From the cell containing the given text, extract its center point as (x, y) coordinate. 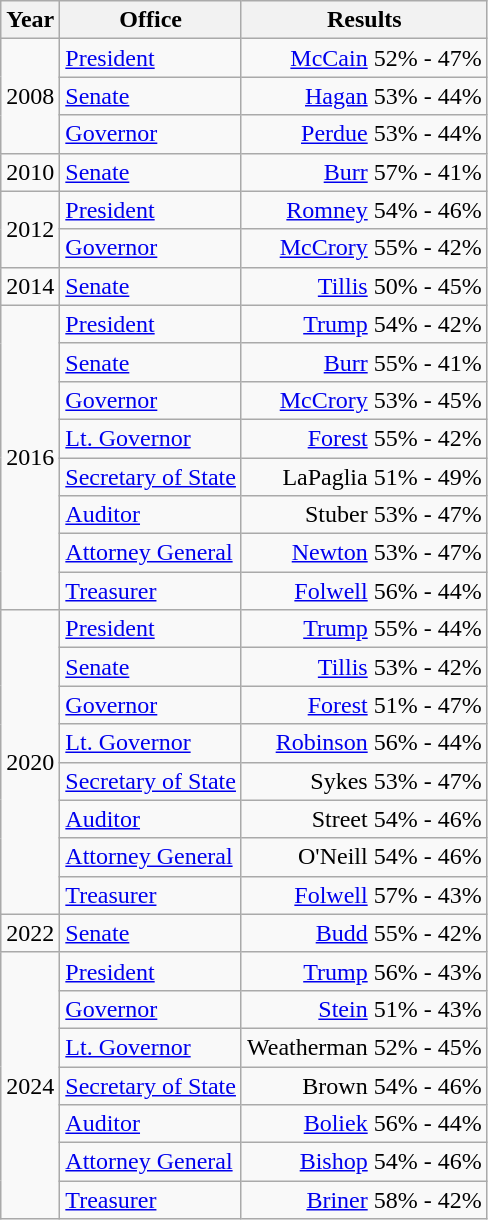
Forest 55% - 42% (364, 438)
2014 (30, 286)
Sykes 53% - 47% (364, 781)
Perdue 53% - 44% (364, 134)
Tillis 50% - 45% (364, 286)
Brown 54% - 46% (364, 1085)
Boliek 56% - 44% (364, 1124)
2024 (30, 1085)
Stein 51% - 43% (364, 1009)
Bishop 54% - 46% (364, 1162)
Trump 55% - 44% (364, 629)
McCrory 53% - 45% (364, 400)
McCrory 55% - 42% (364, 248)
Robinson 56% - 44% (364, 743)
Newton 53% - 47% (364, 553)
Trump 54% - 42% (364, 324)
Tillis 53% - 42% (364, 667)
Stuber 53% - 47% (364, 515)
O'Neill 54% - 46% (364, 857)
Folwell 57% - 43% (364, 895)
McCain 52% - 47% (364, 58)
2012 (30, 229)
Romney 54% - 46% (364, 210)
2010 (30, 172)
Street 54% - 46% (364, 819)
Year (30, 20)
Hagan 53% - 44% (364, 96)
Briner 58% - 42% (364, 1200)
2016 (30, 457)
Office (151, 20)
Weatherman 52% - 45% (364, 1047)
Budd 55% - 42% (364, 933)
Trump 56% - 43% (364, 971)
Forest 51% - 47% (364, 705)
2008 (30, 96)
Results (364, 20)
LaPaglia 51% - 49% (364, 477)
Folwell 56% - 44% (364, 591)
Burr 57% - 41% (364, 172)
2022 (30, 933)
Burr 55% - 41% (364, 362)
2020 (30, 762)
